Provide the (x, y) coordinate of the cell's center where the given text is located.  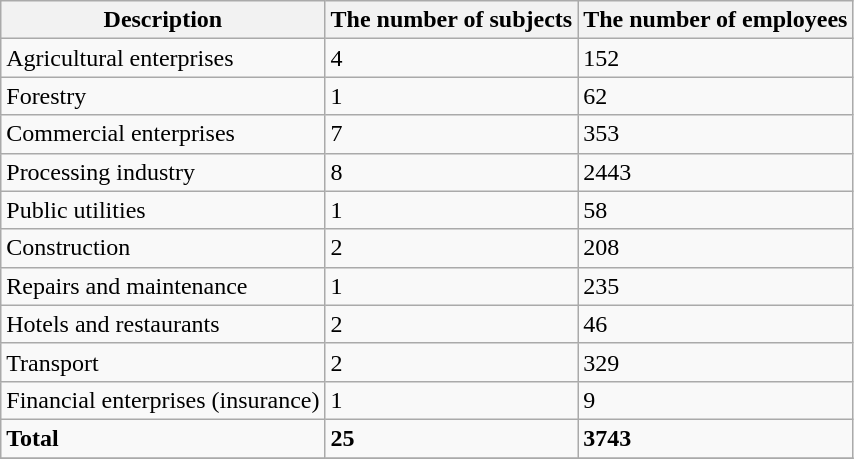
Construction (163, 248)
Forestry (163, 96)
The number of subjects (452, 20)
Processing industry (163, 172)
2443 (716, 172)
62 (716, 96)
58 (716, 210)
Total (163, 438)
9 (716, 400)
Hotels and restaurants (163, 324)
Description (163, 20)
Repairs and maintenance (163, 286)
The number of employees (716, 20)
353 (716, 134)
235 (716, 286)
8 (452, 172)
Public utilities (163, 210)
208 (716, 248)
Commercial enterprises (163, 134)
329 (716, 362)
4 (452, 58)
46 (716, 324)
25 (452, 438)
Agricultural enterprises (163, 58)
3743 (716, 438)
152 (716, 58)
Financial enterprises (insurance) (163, 400)
7 (452, 134)
Transport (163, 362)
